From the cell containing the given text, extract its center point as [X, Y] coordinate. 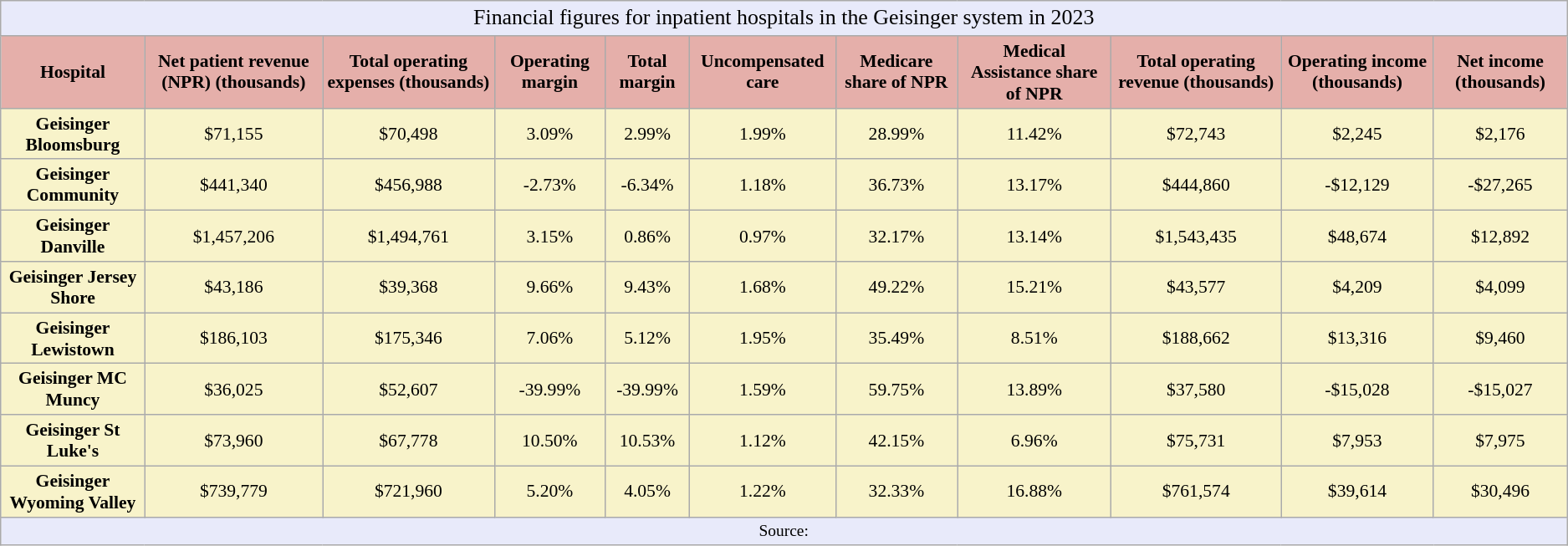
Geisinger MC Muncy [73, 390]
$71,155 [233, 134]
5.12% [647, 338]
Hospital [73, 72]
1.68% [763, 288]
$43,186 [233, 288]
0.97% [763, 236]
1.18% [763, 186]
13.14% [1034, 236]
8.51% [1034, 338]
Total margin [647, 72]
$444,860 [1196, 186]
Operating income (thousands) [1358, 72]
9.43% [647, 288]
Medical Assistance share of NPR [1034, 72]
$761,574 [1196, 492]
$12,892 [1500, 236]
Operating margin [549, 72]
$39,368 [409, 288]
$48,674 [1358, 236]
59.75% [896, 390]
$9,460 [1500, 338]
10.53% [647, 440]
$52,607 [409, 390]
$1,494,761 [409, 236]
Geisinger Danville [73, 236]
1.22% [763, 492]
32.33% [896, 492]
13.17% [1034, 186]
15.21% [1034, 288]
10.50% [549, 440]
Uncompensated care [763, 72]
13.89% [1034, 390]
11.42% [1034, 134]
Medicare share of NPR [896, 72]
7.06% [549, 338]
-6.34% [647, 186]
$2,245 [1358, 134]
Geisinger Bloomsburg [73, 134]
$70,498 [409, 134]
$721,960 [409, 492]
$186,103 [233, 338]
$13,316 [1358, 338]
32.17% [896, 236]
Geisinger Jersey Shore [73, 288]
6.96% [1034, 440]
2.99% [647, 134]
$739,779 [233, 492]
Geisinger Community [73, 186]
4.05% [647, 492]
35.49% [896, 338]
36.73% [896, 186]
1.95% [763, 338]
Total operating revenue (thousands) [1196, 72]
$441,340 [233, 186]
5.20% [549, 492]
Geisinger St Luke's [73, 440]
Total operating expenses (thousands) [409, 72]
$30,496 [1500, 492]
Geisinger Lewistown [73, 338]
$188,662 [1196, 338]
$43,577 [1196, 288]
0.86% [647, 236]
$39,614 [1358, 492]
49.22% [896, 288]
-$15,027 [1500, 390]
$37,580 [1196, 390]
-$27,265 [1500, 186]
Net patient revenue (NPR) (thousands) [233, 72]
$175,346 [409, 338]
Net income (thousands) [1500, 72]
-$15,028 [1358, 390]
16.88% [1034, 492]
1.99% [763, 134]
$1,543,435 [1196, 236]
42.15% [896, 440]
$7,953 [1358, 440]
3.15% [549, 236]
Financial figures for inpatient hospitals in the Geisinger system in 2023 [784, 18]
$73,960 [233, 440]
28.99% [896, 134]
9.66% [549, 288]
$75,731 [1196, 440]
3.09% [549, 134]
$456,988 [409, 186]
-$12,129 [1358, 186]
$4,099 [1500, 288]
$67,778 [409, 440]
-2.73% [549, 186]
$72,743 [1196, 134]
$7,975 [1500, 440]
$1,457,206 [233, 236]
$36,025 [233, 390]
$4,209 [1358, 288]
Source: [784, 532]
$2,176 [1500, 134]
1.59% [763, 390]
1.12% [763, 440]
Geisinger Wyoming Valley [73, 492]
